Extract the (X, Y) coordinate from the center of the cell holding the provided text.  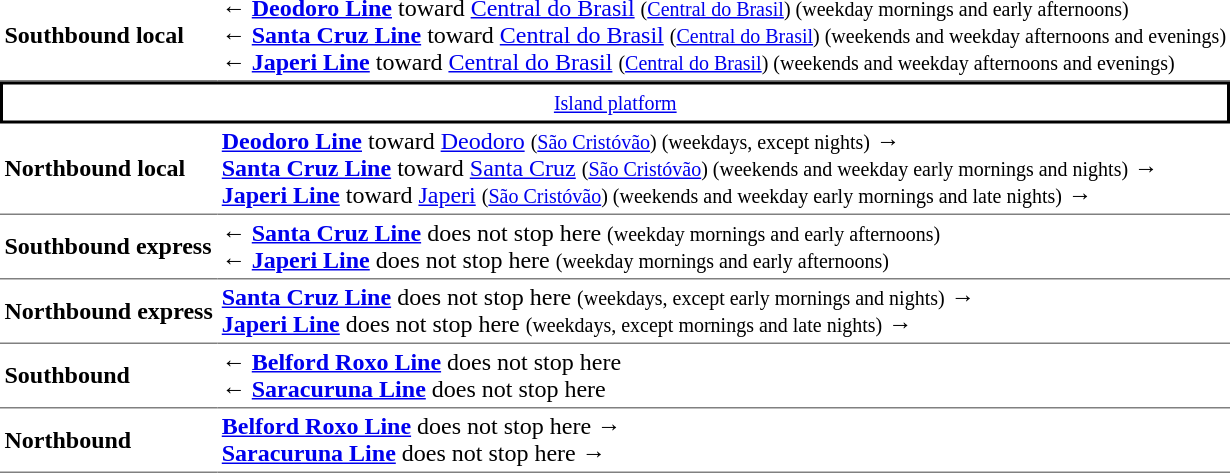
Northbound local (108, 170)
← Santa Cruz Line does not stop here (weekday mornings and early afternoons)← Japeri Line does not stop here (weekday mornings and early afternoons) (724, 247)
Southbound (108, 376)
← Belford Roxo Line does not stop here← Saracuruna Line does not stop here (724, 376)
Southbound express (108, 247)
Northbound (108, 440)
Belford Roxo Line does not stop here →Saracuruna Line does not stop here → (724, 440)
Northbound express (108, 312)
